Extract the (X, Y) coordinate from the center of the cell holding the provided text.  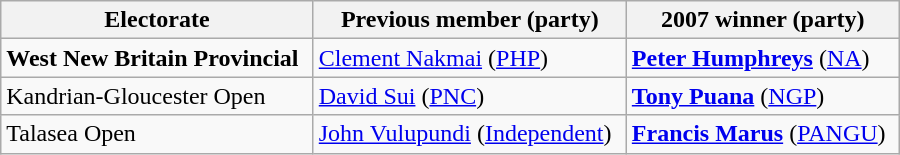
2007 winner (party) (762, 20)
Tony Puana (NGP) (762, 96)
Electorate (157, 20)
Kandrian-Gloucester Open (157, 96)
Clement Nakmai (PHP) (470, 58)
West New Britain Provincial (157, 58)
Francis Marus (PANGU) (762, 134)
David Sui (PNC) (470, 96)
Talasea Open (157, 134)
John Vulupundi (Independent) (470, 134)
Peter Humphreys (NA) (762, 58)
Previous member (party) (470, 20)
